Scan for the cell matching the given text and deliver its (X, Y) coordinate at center. 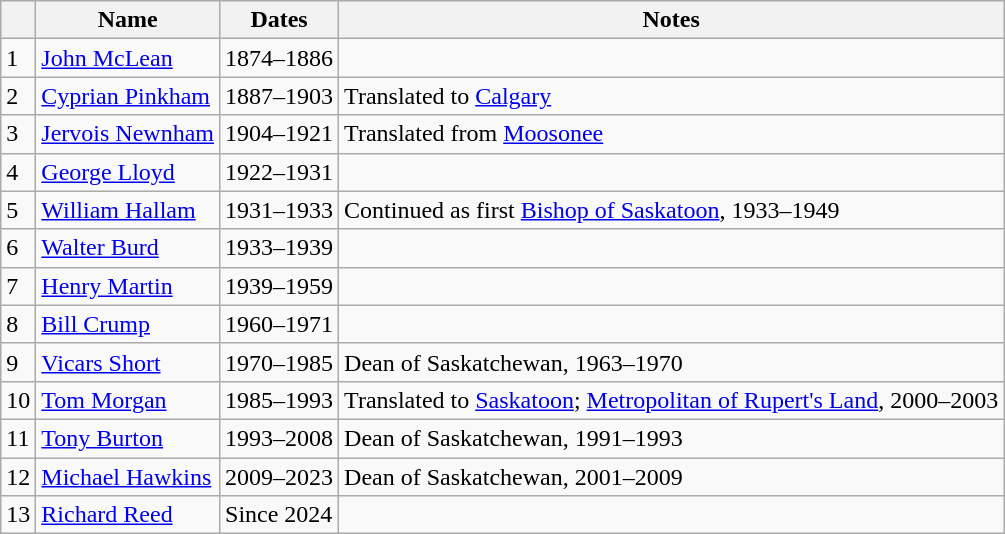
12 (18, 477)
Tom Morgan (128, 400)
George Lloyd (128, 172)
1874–1886 (280, 58)
Translated from Moosonee (672, 134)
2 (18, 96)
1960–1971 (280, 324)
1993–2008 (280, 438)
Continued as first Bishop of Saskatoon, 1933–1949 (672, 210)
Michael Hawkins (128, 477)
Notes (672, 20)
13 (18, 515)
1 (18, 58)
Dean of Saskatchewan, 1991–1993 (672, 438)
Dean of Saskatchewan, 2001–2009 (672, 477)
10 (18, 400)
6 (18, 248)
William Hallam (128, 210)
11 (18, 438)
2009–2023 (280, 477)
John McLean (128, 58)
Richard Reed (128, 515)
Name (128, 20)
Bill Crump (128, 324)
1939–1959 (280, 286)
Translated to Saskatoon; Metropolitan of Rupert's Land, 2000–2003 (672, 400)
1904–1921 (280, 134)
1970–1985 (280, 362)
8 (18, 324)
1931–1933 (280, 210)
1985–1993 (280, 400)
Translated to Calgary (672, 96)
Jervois Newnham (128, 134)
Dates (280, 20)
Cyprian Pinkham (128, 96)
Vicars Short (128, 362)
1922–1931 (280, 172)
Henry Martin (128, 286)
Walter Burd (128, 248)
Dean of Saskatchewan, 1963–1970 (672, 362)
9 (18, 362)
1887–1903 (280, 96)
4 (18, 172)
3 (18, 134)
1933–1939 (280, 248)
7 (18, 286)
5 (18, 210)
Tony Burton (128, 438)
Since 2024 (280, 515)
